Provide the [x, y] coordinate of the cell's center where the given text is located.  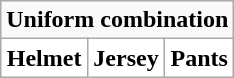
Pants [200, 58]
Helmet [44, 58]
Uniform combination [118, 20]
Jersey [126, 58]
